Pinpoint the cell where the given text exists, returning its [X, Y] midpoint coordinate. 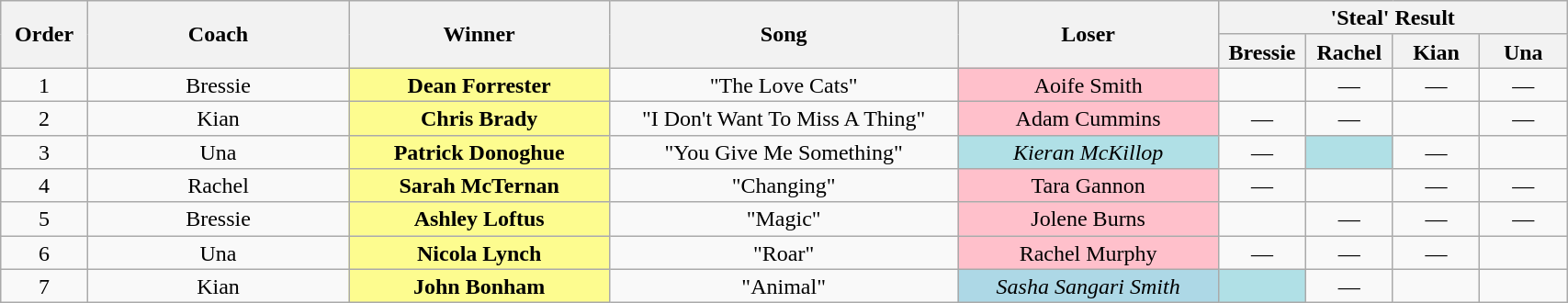
Kieran McKillop [1089, 152]
"You Give Me Something" [784, 152]
"The Love Cats" [784, 84]
"Animal" [784, 286]
"Roar" [784, 253]
7 [44, 286]
Nicola Lynch [479, 253]
Ashley Loftus [479, 219]
1 [44, 84]
Chris Brady [479, 118]
Order [44, 35]
Dean Forrester [479, 84]
2 [44, 118]
"Changing" [784, 185]
Sarah McTernan [479, 185]
John Bonham [479, 286]
Sasha Sangari Smith [1089, 286]
3 [44, 152]
'Steal' Result [1393, 18]
Aoife Smith [1089, 84]
Patrick Donoghue [479, 152]
Tara Gannon [1089, 185]
Song [784, 35]
Jolene Burns [1089, 219]
Winner [479, 35]
Loser [1089, 35]
Adam Cummins [1089, 118]
6 [44, 253]
4 [44, 185]
Rachel Murphy [1089, 253]
Coach [218, 35]
5 [44, 219]
"Magic" [784, 219]
"I Don't Want To Miss A Thing" [784, 118]
